Find where the given text appears and provide that cell's center as [X, Y] coordinate. 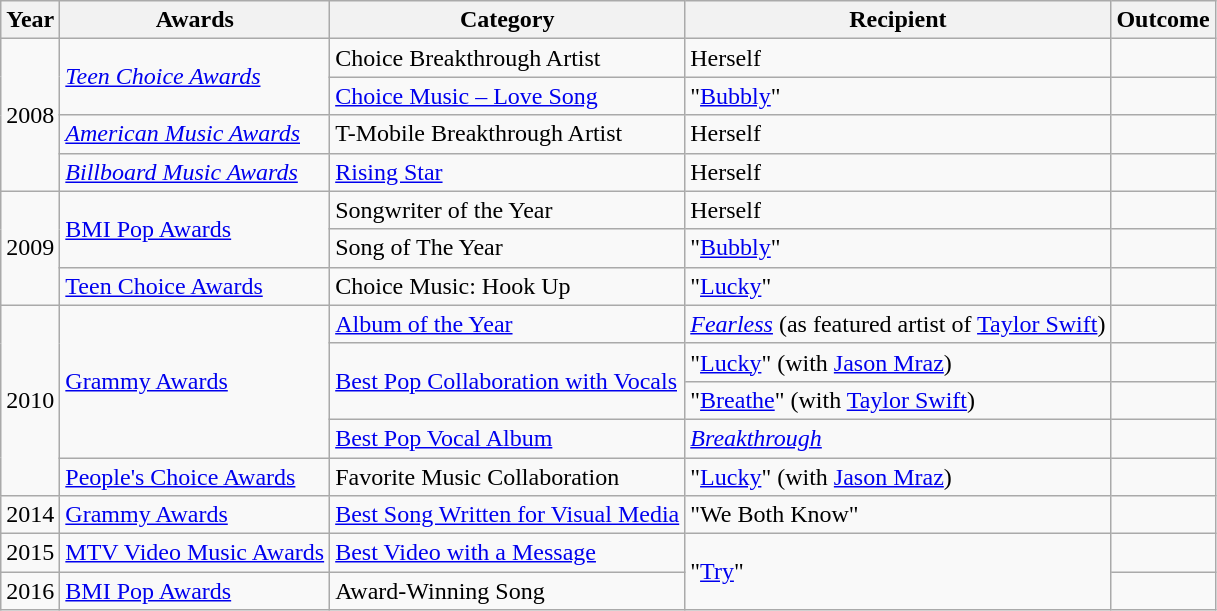
Best Song Written for Visual Media [508, 515]
Best Video with a Message [508, 553]
Best Pop Vocal Album [508, 438]
MTV Video Music Awards [195, 553]
T-Mobile Breakthrough Artist [508, 134]
Fearless (as featured artist of Taylor Swift) [898, 324]
Awards [195, 20]
"We Both Know" [898, 515]
Favorite Music Collaboration [508, 477]
"Try" [898, 572]
Rising Star [508, 172]
2016 [30, 591]
2010 [30, 400]
"Lucky" [898, 286]
Song of The Year [508, 248]
Recipient [898, 20]
Album of the Year [508, 324]
2014 [30, 515]
"Breathe" (with Taylor Swift) [898, 400]
Choice Breakthrough Artist [508, 58]
Year [30, 20]
Choice Music – Love Song [508, 96]
2015 [30, 553]
Outcome [1163, 20]
Choice Music: Hook Up [508, 286]
Songwriter of the Year [508, 210]
American Music Awards [195, 134]
Category [508, 20]
Breakthrough [898, 438]
Best Pop Collaboration with Vocals [508, 381]
2008 [30, 115]
Billboard Music Awards [195, 172]
2009 [30, 248]
People's Choice Awards [195, 477]
Award-Winning Song [508, 591]
